Detect which cell encompasses the target text, then output its (x, y) center coordinate. 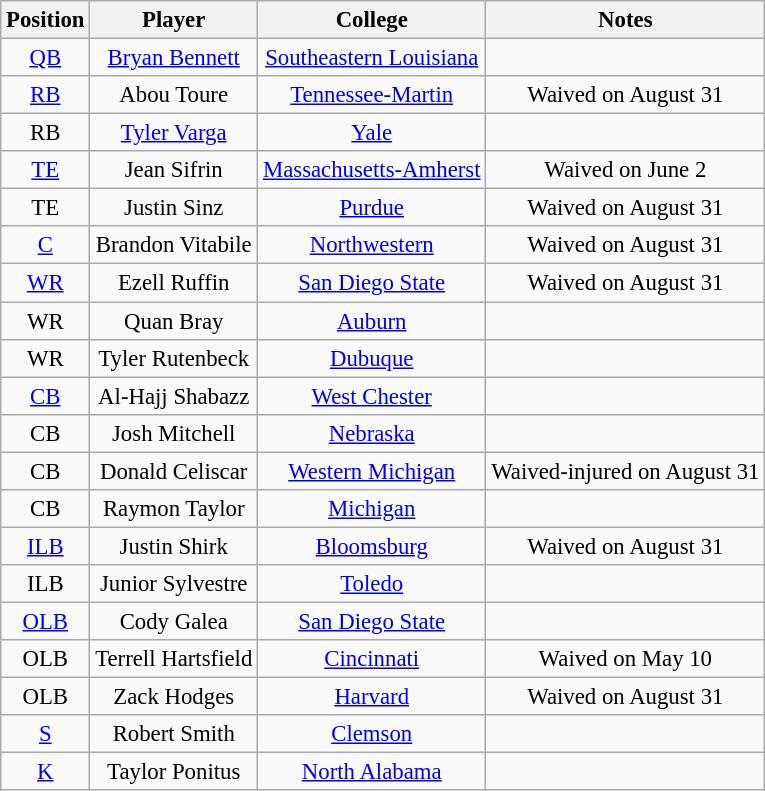
Nebraska (372, 433)
Massachusetts-Amherst (372, 170)
Justin Shirk (174, 546)
Abou Toure (174, 95)
Yale (372, 133)
Harvard (372, 697)
Terrell Hartsfield (174, 659)
Clemson (372, 734)
Bryan Bennett (174, 58)
Brandon Vitabile (174, 245)
Southeastern Louisiana (372, 58)
Cody Galea (174, 621)
Raymon Taylor (174, 509)
Waived-injured on August 31 (626, 471)
Taylor Ponitus (174, 772)
Purdue (372, 208)
Bloomsburg (372, 546)
S (46, 734)
Player (174, 20)
Toledo (372, 584)
Waived on June 2 (626, 170)
Michigan (372, 509)
Donald Celiscar (174, 471)
Tyler Varga (174, 133)
College (372, 20)
Cincinnati (372, 659)
West Chester (372, 396)
Auburn (372, 321)
Tennessee-Martin (372, 95)
Junior Sylvestre (174, 584)
Notes (626, 20)
Dubuque (372, 358)
Al-Hajj Shabazz (174, 396)
Tyler Rutenbeck (174, 358)
QB (46, 58)
Jean Sifrin (174, 170)
Josh Mitchell (174, 433)
Justin Sinz (174, 208)
Northwestern (372, 245)
Zack Hodges (174, 697)
Ezell Ruffin (174, 283)
K (46, 772)
North Alabama (372, 772)
Western Michigan (372, 471)
Waived on May 10 (626, 659)
Position (46, 20)
Robert Smith (174, 734)
Quan Bray (174, 321)
C (46, 245)
